Detect which cell encompasses the target text, then output its (X, Y) center coordinate. 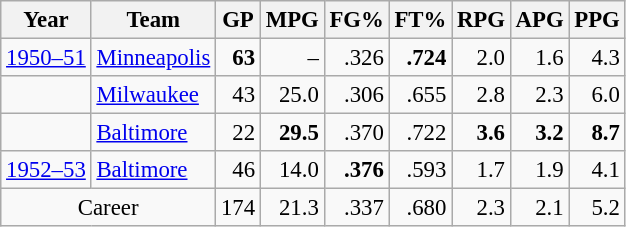
.655 (420, 95)
46 (238, 170)
1.7 (482, 170)
.376 (356, 170)
1.6 (540, 58)
.722 (420, 133)
63 (238, 58)
4.3 (597, 58)
1.9 (540, 170)
29.5 (292, 133)
3.6 (482, 133)
Year (46, 20)
5.2 (597, 208)
.337 (356, 208)
Team (153, 20)
FT% (420, 20)
6.0 (597, 95)
8.7 (597, 133)
2.8 (482, 95)
Minneapolis (153, 58)
43 (238, 95)
4.1 (597, 170)
.306 (356, 95)
174 (238, 208)
21.3 (292, 208)
25.0 (292, 95)
1952–53 (46, 170)
FG% (356, 20)
.370 (356, 133)
14.0 (292, 170)
.724 (420, 58)
.326 (356, 58)
APG (540, 20)
1950–51 (46, 58)
RPG (482, 20)
.593 (420, 170)
3.2 (540, 133)
MPG (292, 20)
.680 (420, 208)
– (292, 58)
GP (238, 20)
Milwaukee (153, 95)
2.0 (482, 58)
PPG (597, 20)
Career (108, 208)
2.1 (540, 208)
22 (238, 133)
